Capture the cell that displays the provided text and extract its (X, Y) central coordinate. 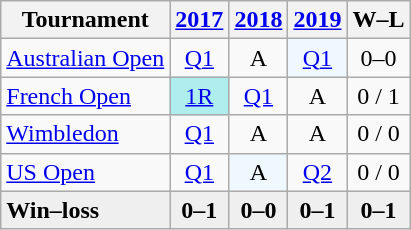
Win–loss (86, 210)
US Open (86, 172)
French Open (86, 96)
0 / 1 (378, 96)
2017 (200, 20)
Wimbledon (86, 134)
Australian Open (86, 58)
1R (200, 96)
2019 (318, 20)
Q2 (318, 172)
W–L (378, 20)
Tournament (86, 20)
2018 (258, 20)
